For the text-containing cell, return its midpoint in (x, y) coordinate format. 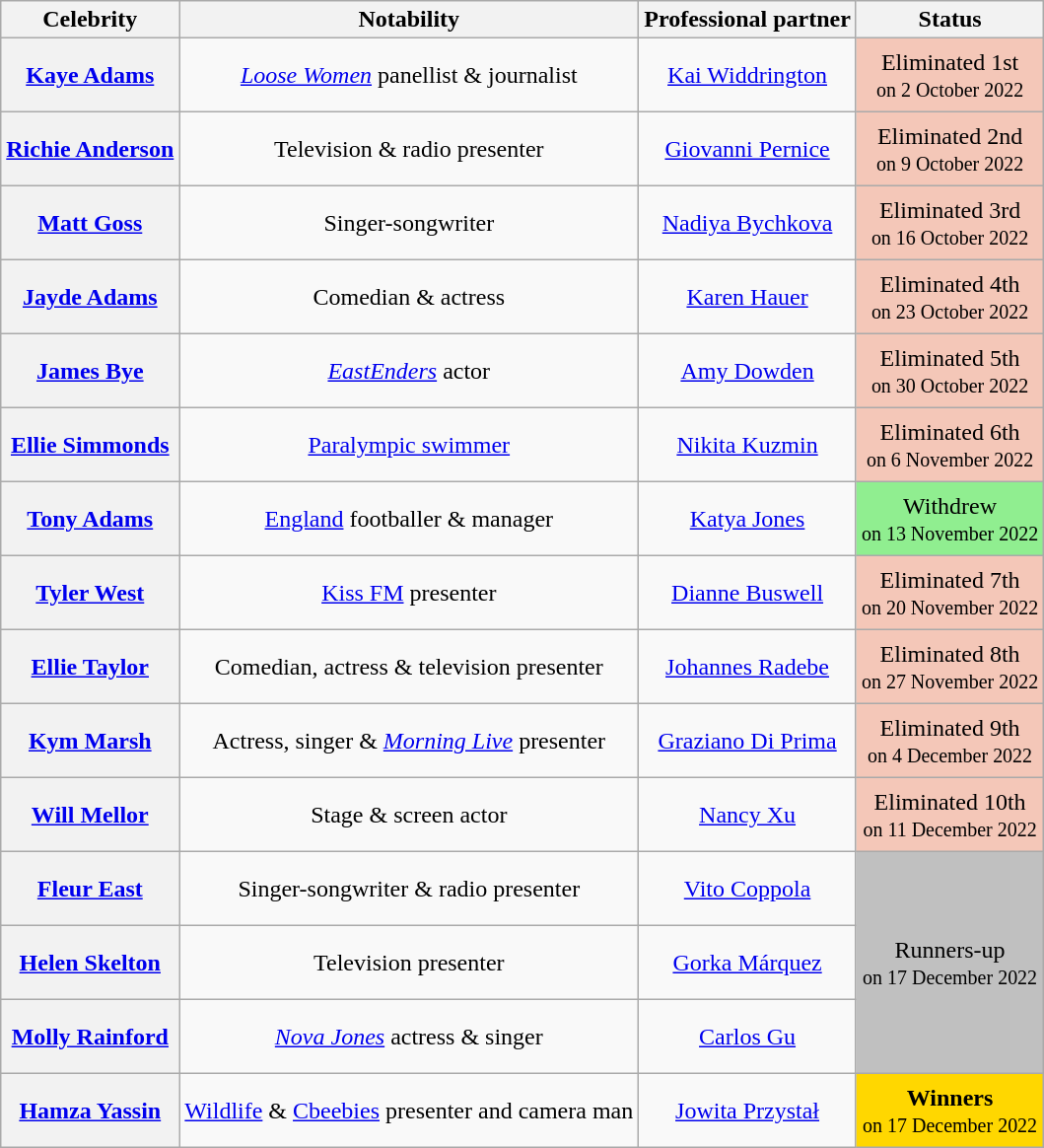
Eliminated 6thon 6 November 2022 (949, 446)
Will Mellor (91, 815)
Eliminated 9thon 4 December 2022 (949, 742)
Actress, singer & Morning Live presenter (409, 742)
Singer-songwriter & radio presenter (409, 890)
Nikita Kuzmin (747, 446)
Giovanni Pernice (747, 150)
Tony Adams (91, 519)
Johannes Radebe (747, 667)
Richie Anderson (91, 150)
Dianne Buswell (747, 594)
Eliminated 8thon 27 November 2022 (949, 667)
Jayde Adams (91, 298)
Kym Marsh (91, 742)
Stage & screen actor (409, 815)
Tyler West (91, 594)
Television & radio presenter (409, 150)
Ellie Simmonds (91, 446)
Fleur East (91, 890)
Hamza Yassin (91, 1111)
Karen Hauer (747, 298)
Helen Skelton (91, 963)
Eliminated 3rdon 16 October 2022 (949, 223)
Eliminated 5thon 30 October 2022 (949, 371)
Eliminated 7thon 20 November 2022 (949, 594)
Television presenter (409, 963)
Nova Jones actress & singer (409, 1038)
Graziano Di Prima (747, 742)
James Bye (91, 371)
Eliminated 4thon 23 October 2022 (949, 298)
EastEnders actor (409, 371)
Carlos Gu (747, 1038)
Matt Goss (91, 223)
Loose Women panellist & journalist (409, 75)
Status (949, 20)
Jowita Przystał (747, 1111)
Winnerson 17 December 2022 (949, 1111)
Comedian & actress (409, 298)
Kai Widdrington (747, 75)
Notability (409, 20)
Gorka Márquez (747, 963)
Withdrewon 13 November 2022 (949, 519)
Runners-upon 17 December 2022 (949, 963)
Amy Dowden (747, 371)
Nadiya Bychkova (747, 223)
Celebrity (91, 20)
Eliminated 10thon 11 December 2022 (949, 815)
Comedian, actress & television presenter (409, 667)
Molly Rainford (91, 1038)
Eliminated 1ston 2 October 2022 (949, 75)
Paralympic swimmer (409, 446)
Kaye Adams (91, 75)
Eliminated 2ndon 9 October 2022 (949, 150)
Singer-songwriter (409, 223)
Katya Jones (747, 519)
England footballer & manager (409, 519)
Ellie Taylor (91, 667)
Nancy Xu (747, 815)
Professional partner (747, 20)
Kiss FM presenter (409, 594)
Wildlife & Cbeebies presenter and camera man (409, 1111)
Vito Coppola (747, 890)
